Locate the cell with the specified text and output its (x, y) center coordinate. 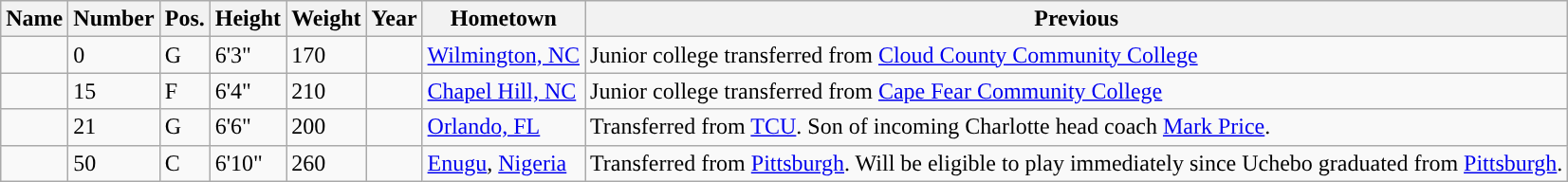
Height (248, 19)
Hometown (503, 19)
Wilmington, NC (503, 55)
0 (114, 55)
Number (114, 19)
21 (114, 127)
Junior college transferred from Cape Fear Community College (1077, 91)
6'4" (248, 91)
Junior college transferred from Cloud County Community College (1077, 55)
Transferred from TCU. Son of incoming Charlotte head coach Mark Price. (1077, 127)
Enugu, Nigeria (503, 163)
C (184, 163)
170 (326, 55)
50 (114, 163)
Name (34, 19)
Orlando, FL (503, 127)
Weight (326, 19)
6'6" (248, 127)
6'3" (248, 55)
Year (395, 19)
6'10" (248, 163)
Transferred from Pittsburgh. Will be eligible to play immediately since Uchebo graduated from Pittsburgh. (1077, 163)
210 (326, 91)
Pos. (184, 19)
F (184, 91)
200 (326, 127)
Chapel Hill, NC (503, 91)
260 (326, 163)
Previous (1077, 19)
15 (114, 91)
